Output the [x, y] coordinate of the center of the cell containing the given text.  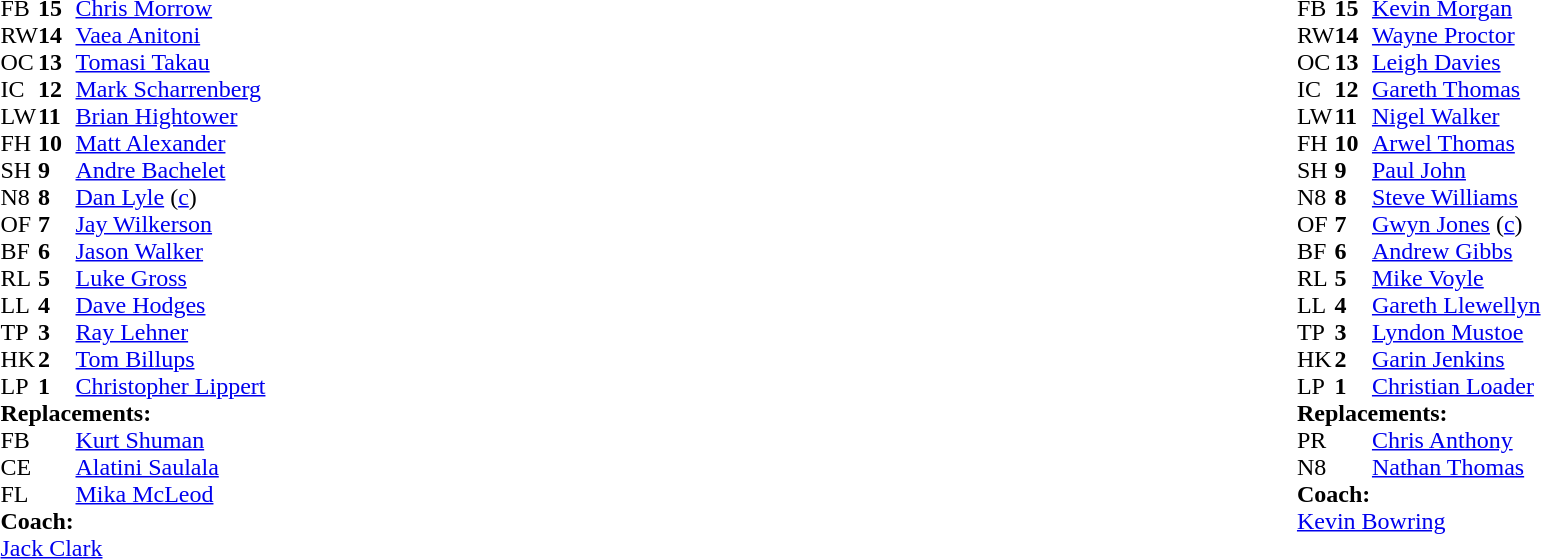
Matt Alexander [171, 144]
Nigel Walker [1456, 116]
Kevin Bowring [1419, 522]
Jay Wilkerson [171, 224]
Leigh Davies [1456, 62]
Jason Walker [171, 252]
Lyndon Mustoe [1456, 332]
Mika McLeod [171, 494]
Nathan Thomas [1456, 468]
Garin Jenkins [1456, 360]
Mark Scharrenberg [171, 90]
Christian Loader [1456, 386]
Gareth Thomas [1456, 90]
CE [19, 468]
Alatini Saulala [171, 468]
Vaea Anitoni [171, 36]
Christopher Lippert [171, 386]
Andre Bachelet [171, 170]
Kurt Shuman [171, 440]
Dan Lyle (c) [171, 198]
Tomasi Takau [171, 62]
Brian Hightower [171, 116]
Luke Gross [171, 278]
Arwel Thomas [1456, 144]
Tom Billups [171, 360]
Chris Anthony [1456, 440]
Mike Voyle [1456, 278]
Gwyn Jones (c) [1456, 224]
Gareth Llewellyn [1456, 306]
PR [1316, 440]
Dave Hodges [171, 306]
Paul John [1456, 170]
Andrew Gibbs [1456, 252]
FL [19, 494]
Steve Williams [1456, 198]
Ray Lehner [171, 332]
FB [19, 440]
Wayne Proctor [1456, 36]
